Search for the cell housing the specified text and yield its [X, Y] center coordinate. 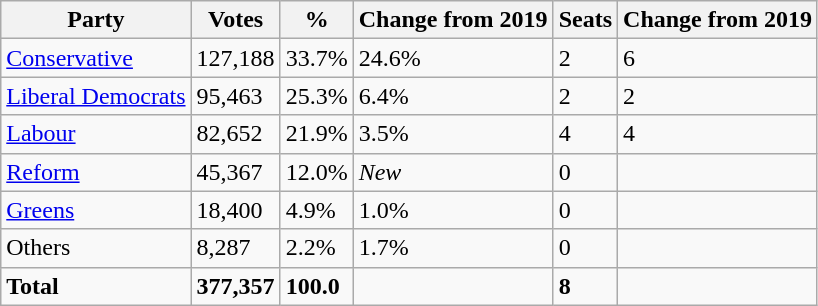
Seats [585, 20]
33.7% [316, 58]
100.0 [316, 286]
Total [96, 286]
Labour [96, 134]
4.9% [316, 210]
18,400 [236, 210]
Party [96, 20]
1.7% [453, 248]
Greens [96, 210]
24.6% [453, 58]
8 [585, 286]
Reform [96, 172]
8,287 [236, 248]
% [316, 20]
6.4% [453, 96]
82,652 [236, 134]
Liberal Democrats [96, 96]
New [453, 172]
25.3% [316, 96]
Others [96, 248]
1.0% [453, 210]
377,357 [236, 286]
6 [718, 58]
12.0% [316, 172]
2.2% [316, 248]
21.9% [316, 134]
Conservative [96, 58]
45,367 [236, 172]
3.5% [453, 134]
95,463 [236, 96]
Votes [236, 20]
127,188 [236, 58]
